Capture the cell that displays the provided text and extract its [x, y] central coordinate. 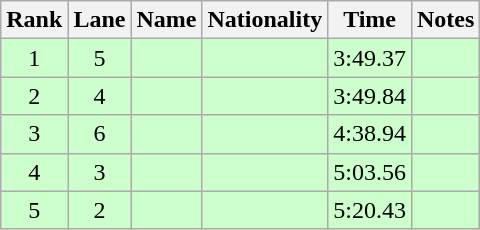
Nationality [265, 20]
4:38.94 [370, 134]
5:20.43 [370, 210]
5:03.56 [370, 172]
1 [34, 58]
3:49.37 [370, 58]
Name [166, 20]
Lane [100, 20]
Rank [34, 20]
3:49.84 [370, 96]
6 [100, 134]
Notes [445, 20]
Time [370, 20]
